From the cell containing the given text, extract its center point as (X, Y) coordinate. 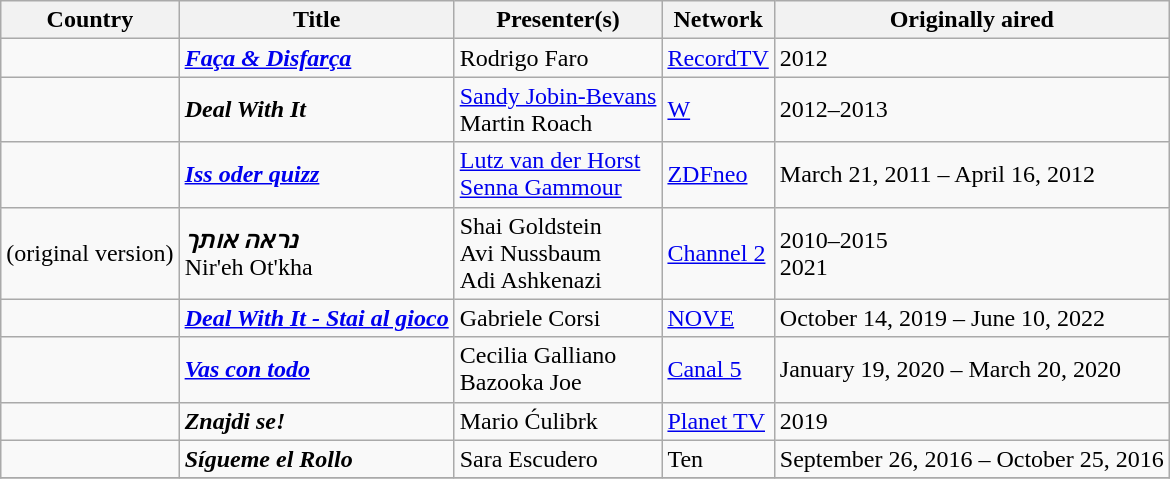
Channel 2 (718, 253)
Planet TV (718, 421)
Deal With It - Stai al gioco (316, 318)
Mario Ćulibrk (558, 421)
2012–2013 (972, 110)
(original version) (90, 253)
Faça & Disfarça (316, 58)
Title (316, 20)
March 21, 2011 – April 16, 2012 (972, 174)
RecordTV (718, 58)
Znajdi se! (316, 421)
Sandy Jobin-BevansMartin Roach (558, 110)
Originally aired (972, 20)
Vas con todo (316, 370)
נראה אותךNir'eh Ot'kha (316, 253)
Deal With It (316, 110)
NOVE (718, 318)
September 26, 2016 – October 25, 2016 (972, 459)
Network (718, 20)
Sígueme el Rollo (316, 459)
Gabriele Corsi (558, 318)
Cecilia GallianoBazooka Joe (558, 370)
Rodrigo Faro (558, 58)
Ten (718, 459)
October 14, 2019 – June 10, 2022 (972, 318)
Presenter(s) (558, 20)
2010–20152021 (972, 253)
Sara Escudero (558, 459)
Lutz van der HorstSenna Gammour (558, 174)
W (718, 110)
Iss oder quizz (316, 174)
Country (90, 20)
January 19, 2020 – March 20, 2020 (972, 370)
Shai Goldstein Avi Nussbaum Adi Ashkenazi (558, 253)
Canal 5 (718, 370)
2012 (972, 58)
2019 (972, 421)
ZDFneo (718, 174)
